For the text-containing cell, return its midpoint in [X, Y] coordinate format. 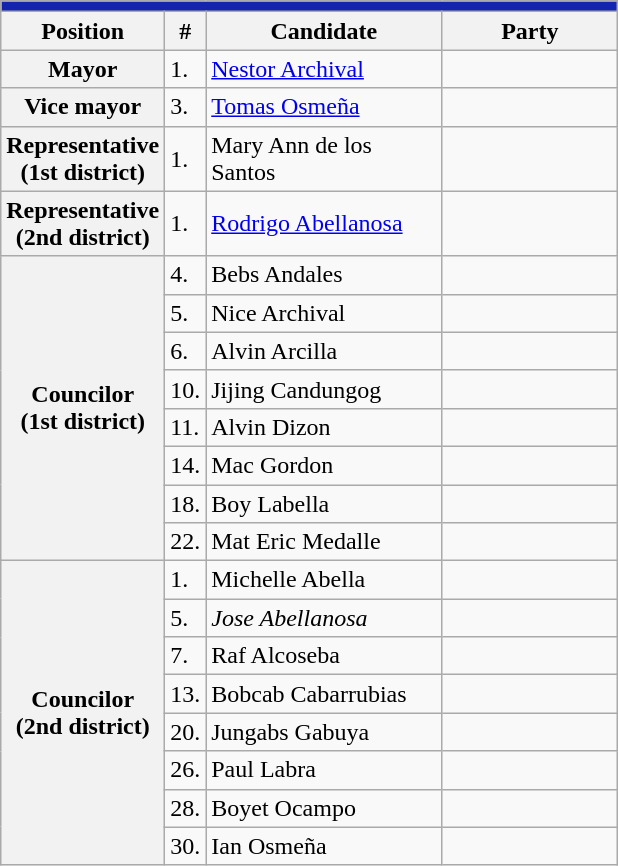
Alvin Dizon [324, 427]
Ian Osmeña [324, 846]
Vice mayor [83, 107]
Raf Alcoseba [324, 656]
Representative(1st district) [83, 158]
3. [186, 107]
# [186, 31]
Jungabs Gabuya [324, 732]
Jose Abellanosa [324, 618]
Position [83, 31]
22. [186, 542]
Mac Gordon [324, 465]
13. [186, 694]
Mayor [83, 69]
Michelle Abella [324, 580]
Councilor(1st district) [83, 408]
Party [530, 31]
Mary Ann de los Santos [324, 158]
Rodrigo Abellanosa [324, 224]
Alvin Arcilla [324, 351]
Nice Archival [324, 313]
Jijing Candungog [324, 389]
30. [186, 846]
Representative(2nd district) [83, 224]
6. [186, 351]
Tomas Osmeña [324, 107]
Bobcab Cabarrubias [324, 694]
11. [186, 427]
28. [186, 808]
20. [186, 732]
Paul Labra [324, 770]
26. [186, 770]
Councilor(2nd district) [83, 713]
Boy Labella [324, 503]
Candidate [324, 31]
Bebs Andales [324, 275]
14. [186, 465]
Mat Eric Medalle [324, 542]
4. [186, 275]
18. [186, 503]
7. [186, 656]
Nestor Archival [324, 69]
Boyet Ocampo [324, 808]
10. [186, 389]
